Determine the (x, y) coordinate at the center of the cell enclosing the given text.  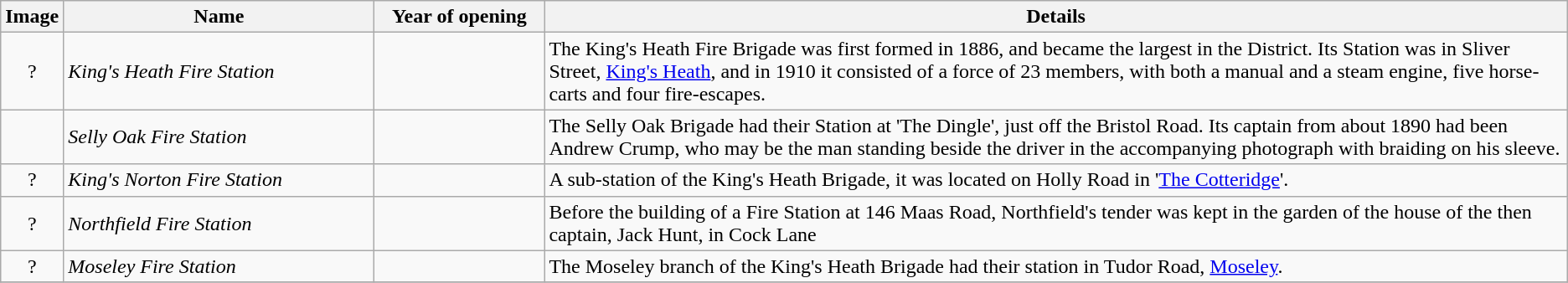
Moseley Fire Station (219, 266)
A sub-station of the King's Heath Brigade, it was located on Holly Road in 'The Cotteridge'. (1055, 180)
King's Heath Fire Station (219, 71)
Northfield Fire Station (219, 223)
Selly Oak Fire Station (219, 137)
Year of opening (459, 17)
Image (32, 17)
Details (1055, 17)
Name (219, 17)
The Moseley branch of the King's Heath Brigade had their station in Tudor Road, Moseley. (1055, 266)
King's Norton Fire Station (219, 180)
